Capture the cell that displays the provided text and extract its (x, y) central coordinate. 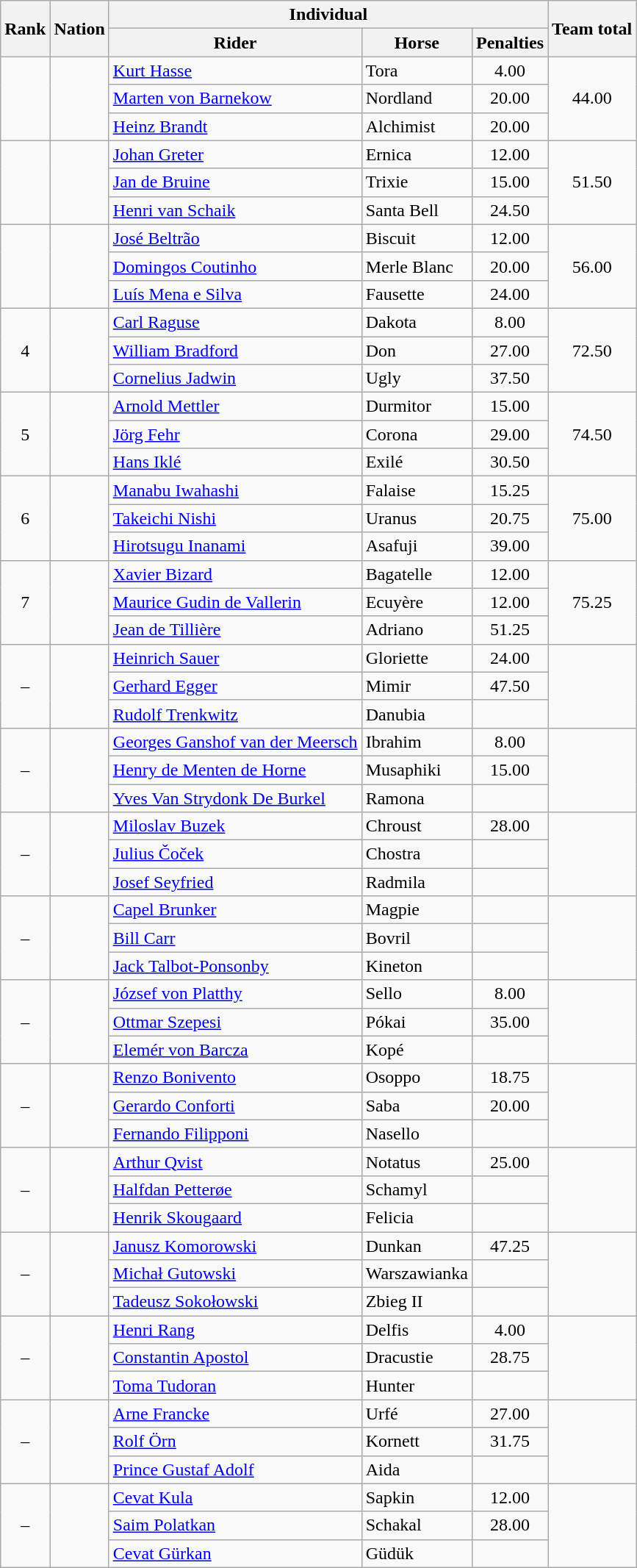
74.50 (592, 434)
Heinz Brandt (235, 126)
Delfis (417, 1330)
4 (25, 350)
72.50 (592, 350)
Asafuji (417, 546)
Hirotsugu Inanami (235, 546)
6 (25, 518)
Henri Rang (235, 1330)
24.50 (510, 210)
56.00 (592, 266)
Jack Talbot-Ponsonby (235, 966)
Sapkin (417, 1497)
Trixie (417, 182)
Georges Ganshof van der Meersch (235, 742)
Chroust (417, 826)
Chostra (417, 854)
7 (25, 602)
Ibrahim (417, 742)
Zbieg II (417, 1302)
William Bradford (235, 351)
Mimir (417, 686)
Bovril (417, 938)
Renzo Bonivento (235, 1078)
Magpie (417, 910)
József von Platthy (235, 994)
Domingos Coutinho (235, 266)
Don (417, 351)
Hunter (417, 1386)
Jan de Bruine (235, 182)
Rolf Örn (235, 1442)
Nasello (417, 1134)
15.25 (510, 490)
Aida (417, 1469)
Michał Gutowski (235, 1274)
Rider (235, 43)
Santa Bell (417, 210)
Kineton (417, 966)
Schamyl (417, 1189)
Saba (417, 1106)
Biscuit (417, 238)
Jean de Tillière (235, 630)
Tadeusz Sokołowski (235, 1302)
75.00 (592, 518)
Danubia (417, 714)
47.25 (510, 1246)
Fernando Filipponi (235, 1134)
Maurice Gudin de Vallerin (235, 602)
29.00 (510, 434)
Miloslav Buzek (235, 826)
Henri van Schaik (235, 210)
Heinrich Sauer (235, 658)
47.50 (510, 686)
51.50 (592, 182)
44.00 (592, 99)
Dracustie (417, 1358)
Falaise (417, 490)
Sello (417, 994)
Arnold Mettler (235, 407)
Pókai (417, 1022)
Notatus (417, 1161)
Xavier Bizard (235, 574)
Warszawianka (417, 1274)
Gloriette (417, 658)
Henrik Skougaard (235, 1217)
Schakal (417, 1525)
Elemér von Barcza (235, 1050)
Arne Francke (235, 1414)
Ramona (417, 798)
Uranus (417, 518)
Toma Tudoran (235, 1386)
Luís Mena e Silva (235, 294)
Prince Gustaf Adolf (235, 1469)
Corona (417, 434)
Felicia (417, 1217)
Radmila (417, 882)
Josef Seyfried (235, 882)
Adriano (417, 630)
Cornelius Jadwin (235, 379)
Kurt Hasse (235, 71)
Constantin Apostol (235, 1358)
Dunkan (417, 1246)
Ottmar Szepesi (235, 1022)
Nordland (417, 99)
Dakota (417, 322)
Yves Van Strydonk De Burkel (235, 798)
20.75 (510, 518)
Hans Iklé (235, 462)
Janusz Komorowski (235, 1246)
Gerhard Egger (235, 686)
Individual (328, 15)
Team total (592, 29)
Halfdan Petterøe (235, 1189)
51.25 (510, 630)
Capel Brunker (235, 910)
Bagatelle (417, 574)
39.00 (510, 546)
Carl Raguse (235, 322)
Musaphiki (417, 770)
Jörg Fehr (235, 434)
Exilé (417, 462)
Cevat Kula (235, 1497)
Julius Čoček (235, 854)
Arthur Qvist (235, 1161)
5 (25, 434)
Ugly (417, 379)
28.75 (510, 1358)
Tora (417, 71)
Penalties (510, 43)
Takeichi Nishi (235, 518)
Rudolf Trenkwitz (235, 714)
Cevat Gürkan (235, 1553)
Ernica (417, 154)
Urfé (417, 1414)
Henry de Menten de Horne (235, 770)
Osoppo (417, 1078)
35.00 (510, 1022)
José Beltrão (235, 238)
Bill Carr (235, 938)
18.75 (510, 1078)
Ecuyère (417, 602)
75.25 (592, 602)
25.00 (510, 1161)
Manabu Iwahashi (235, 490)
Merle Blanc (417, 266)
31.75 (510, 1442)
37.50 (510, 379)
Durmitor (417, 407)
Kopé (417, 1050)
Johan Greter (235, 154)
Gerardo Conforti (235, 1106)
Güdük (417, 1553)
Alchimist (417, 126)
Marten von Barnekow (235, 99)
Fausette (417, 294)
Rank (25, 29)
Nation (79, 29)
30.50 (510, 462)
Horse (417, 43)
Kornett (417, 1442)
Saim Polatkan (235, 1525)
